Output the [x, y] coordinate of the center of the cell containing the given text.  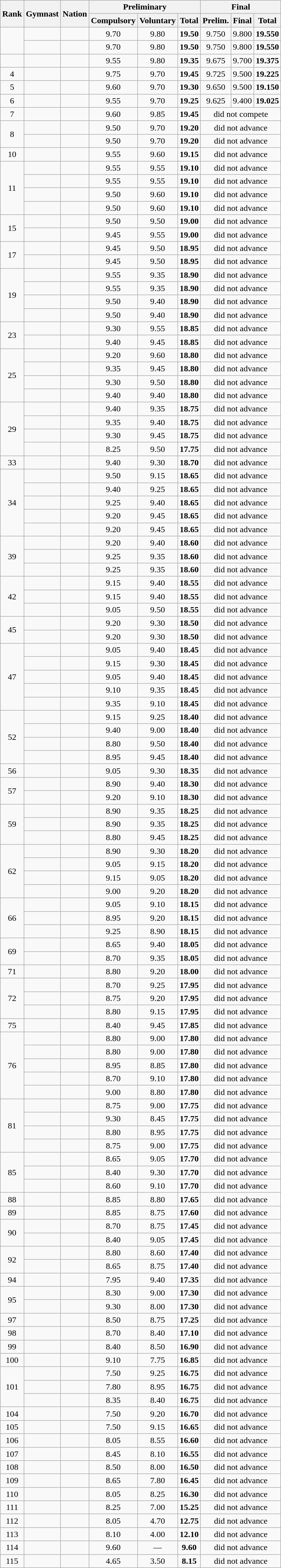
89 [12, 1213]
69 [12, 951]
8.15 [189, 1561]
19.025 [268, 101]
90 [12, 1233]
72 [12, 998]
Gymnast [42, 14]
114 [12, 1548]
34 [12, 503]
16.30 [189, 1494]
113 [12, 1534]
47 [12, 677]
66 [12, 918]
106 [12, 1440]
25 [12, 375]
6 [12, 101]
16.70 [189, 1413]
105 [12, 1427]
9.700 [242, 61]
4.00 [157, 1534]
15 [12, 228]
92 [12, 1260]
7.95 [113, 1280]
97 [12, 1320]
9.625 [216, 101]
42 [12, 596]
12.10 [189, 1534]
94 [12, 1280]
112 [12, 1521]
76 [12, 1065]
16.85 [189, 1360]
18.00 [189, 971]
did not compete [241, 114]
5 [12, 87]
19.375 [268, 61]
88 [12, 1199]
8 [12, 134]
16.65 [189, 1427]
11 [12, 188]
85 [12, 1172]
33 [12, 462]
100 [12, 1360]
9.650 [216, 87]
19.225 [268, 74]
45 [12, 630]
Nation [75, 14]
99 [12, 1347]
104 [12, 1413]
9.675 [216, 61]
107 [12, 1454]
12.75 [189, 1521]
9.85 [157, 114]
19.35 [189, 61]
17.35 [189, 1280]
8.55 [157, 1440]
19.30 [189, 87]
16.90 [189, 1347]
Prelim. [216, 20]
109 [12, 1481]
19.25 [189, 101]
8.35 [113, 1400]
— [157, 1548]
17.10 [189, 1333]
39 [12, 556]
115 [12, 1561]
7.00 [157, 1507]
15.25 [189, 1507]
62 [12, 871]
18.70 [189, 462]
16.60 [189, 1440]
17.65 [189, 1199]
Preliminary [145, 7]
9.400 [242, 101]
19 [12, 295]
3.50 [157, 1561]
17.60 [189, 1213]
111 [12, 1507]
16.55 [189, 1454]
29 [12, 429]
101 [12, 1387]
23 [12, 335]
57 [12, 791]
Compulsory [113, 20]
59 [12, 824]
7.75 [157, 1360]
4 [12, 74]
71 [12, 971]
9.75 [113, 74]
16.50 [189, 1467]
108 [12, 1467]
4.70 [157, 1521]
17 [12, 255]
110 [12, 1494]
4.65 [113, 1561]
9.725 [216, 74]
Voluntary [157, 20]
52 [12, 737]
19.15 [189, 154]
16.45 [189, 1481]
75 [12, 1025]
18.35 [189, 770]
19.150 [268, 87]
81 [12, 1126]
17.85 [189, 1025]
56 [12, 770]
10 [12, 154]
Rank [12, 14]
7 [12, 114]
98 [12, 1333]
95 [12, 1300]
17.25 [189, 1320]
8.30 [113, 1293]
